Detect which cell encompasses the target text, then output its (X, Y) center coordinate. 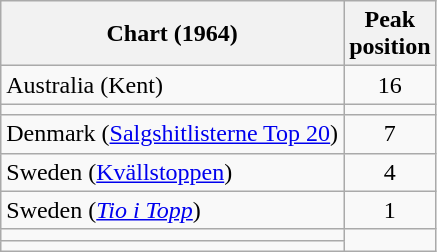
4 (390, 172)
Sweden (Kvällstoppen) (172, 172)
16 (390, 85)
7 (390, 134)
1 (390, 210)
Peakposition (390, 34)
Denmark (Salgshitlisterne Top 20) (172, 134)
Sweden (Tio i Topp) (172, 210)
Australia (Kent) (172, 85)
Chart (1964) (172, 34)
